Return the (x, y) coordinate for the center point of the cell that contains the specified text.  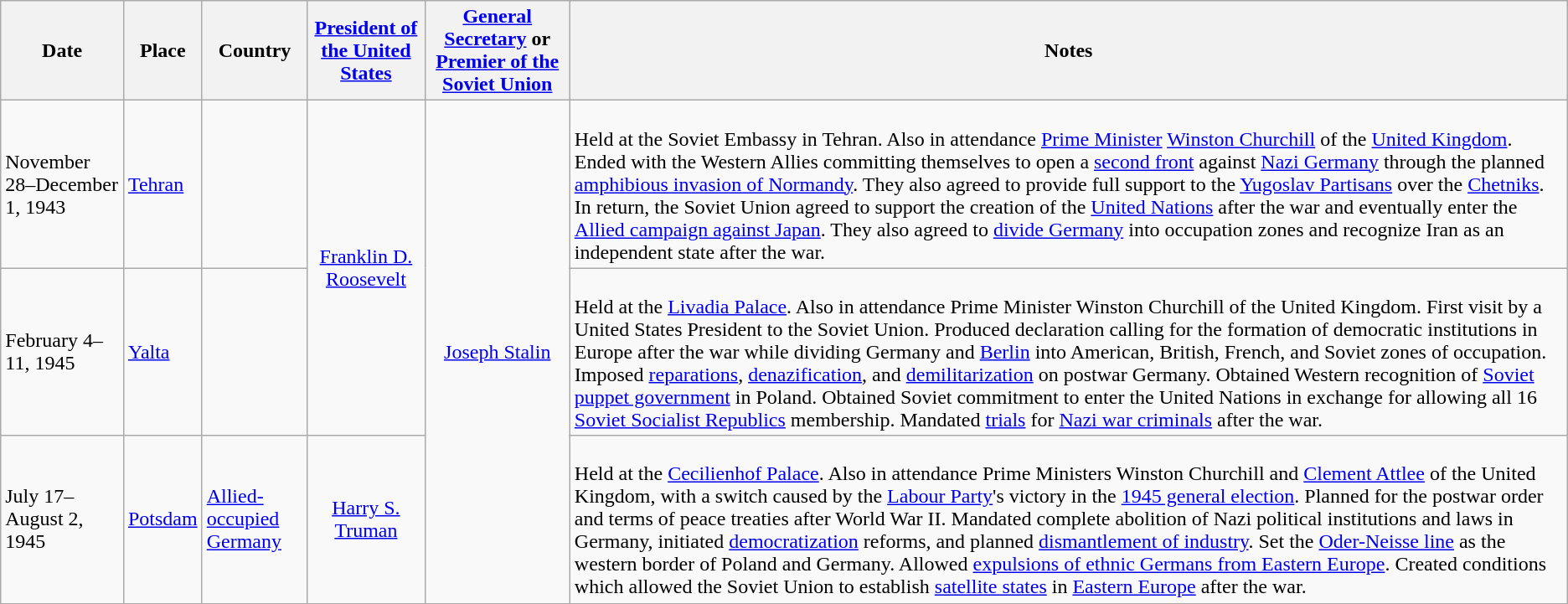
Franklin D. Roosevelt (366, 268)
February 4–11, 1945 (62, 352)
Harry S. Truman (366, 519)
Date (62, 50)
Tehran (162, 184)
Notes (1069, 50)
Potsdam (162, 519)
Place (162, 50)
Joseph Stalin (498, 352)
General Secretary or Premier of the Soviet Union (498, 50)
President of the United States (366, 50)
Country (255, 50)
July 17–August 2, 1945 (62, 519)
Allied-occupied Germany (255, 519)
Yalta (162, 352)
November 28–December 1, 1943 (62, 184)
